Scan for the cell matching the given text and deliver its [x, y] coordinate at center. 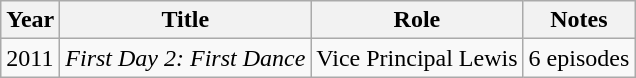
Role [417, 20]
Vice Principal Lewis [417, 58]
Title [186, 20]
Year [30, 20]
First Day 2: First Dance [186, 58]
2011 [30, 58]
6 episodes [579, 58]
Notes [579, 20]
